Identify which cell holds the provided text, then report its (X, Y) central coordinate. 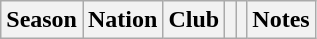
Nation (122, 20)
Notes (281, 20)
Season (42, 20)
Club (194, 20)
